From the cell containing the given text, extract its center point as (x, y) coordinate. 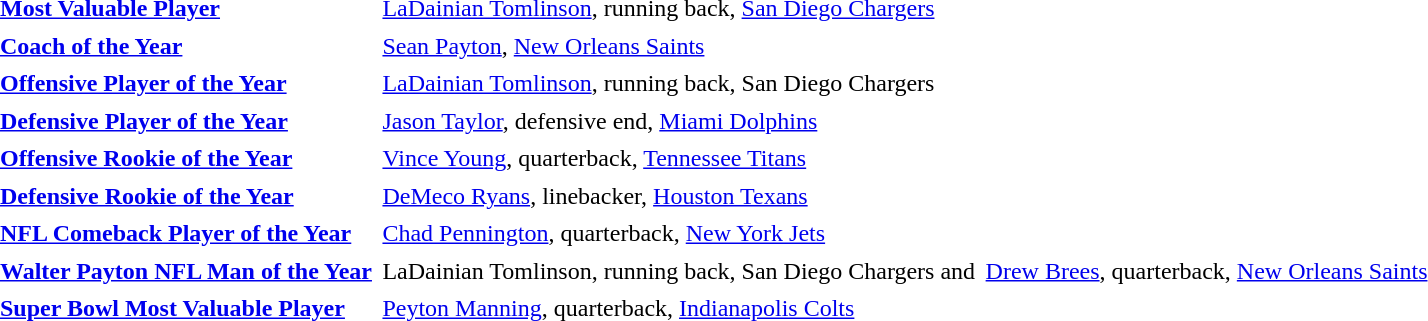
Sean Payton, New Orleans Saints (679, 46)
Vince Young, quarterback, Tennessee Titans (679, 158)
DeMeco Ryans, linebacker, Houston Texans (679, 196)
Jason Taylor, defensive end, Miami Dolphins (679, 121)
Chad Pennington, quarterback, New York Jets (679, 234)
LaDainian Tomlinson, running back, San Diego Chargers (679, 84)
LaDainian Tomlinson, running back, San Diego Chargers and (679, 271)
